Provide the (X, Y) coordinate of the cell's center where the given text is located.  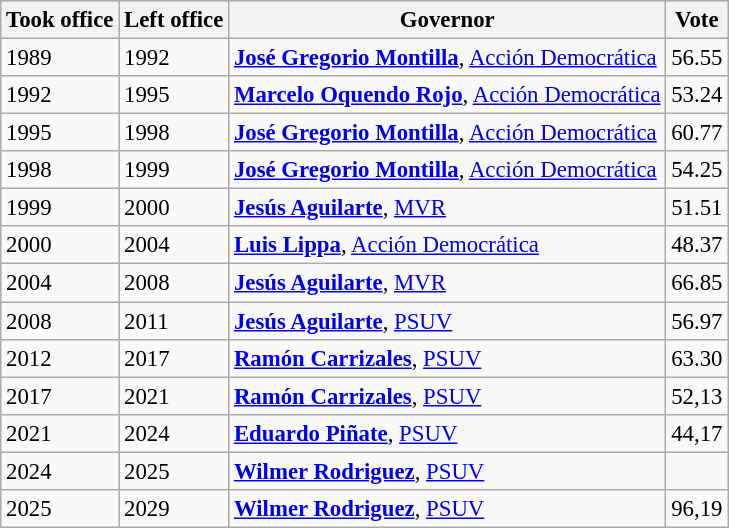
Jesús Aguilarte, PSUV (448, 321)
1989 (60, 58)
Took office (60, 20)
52,13 (697, 396)
56.55 (697, 58)
Luis Lippa, Acción Democrática (448, 245)
53.24 (697, 95)
2012 (60, 358)
66.85 (697, 283)
2029 (174, 509)
Left office (174, 20)
Eduardo Piñate, PSUV (448, 433)
48.37 (697, 245)
Governor (448, 20)
51.51 (697, 208)
96,19 (697, 509)
56.97 (697, 321)
2011 (174, 321)
Vote (697, 20)
54.25 (697, 170)
60.77 (697, 133)
Marcelo Oquendo Rojo, Acción Democrática (448, 95)
44,17 (697, 433)
63.30 (697, 358)
